Identify which cell holds the provided text, then report its (X, Y) central coordinate. 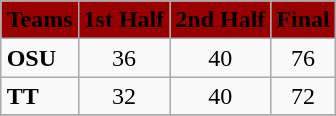
1st Half (124, 20)
Teams (40, 20)
OSU (40, 58)
32 (124, 96)
Final (303, 20)
2nd Half (220, 20)
76 (303, 58)
TT (40, 96)
36 (124, 58)
72 (303, 96)
